Detect which cell encompasses the target text, then output its (X, Y) center coordinate. 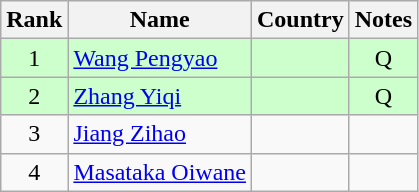
Masataka Oiwane (160, 172)
4 (34, 172)
Country (301, 20)
Notes (383, 20)
Jiang Zihao (160, 134)
3 (34, 134)
1 (34, 58)
Wang Pengyao (160, 58)
Rank (34, 20)
2 (34, 96)
Zhang Yiqi (160, 96)
Name (160, 20)
